Find where the given text appears and provide that cell's center as (x, y) coordinate. 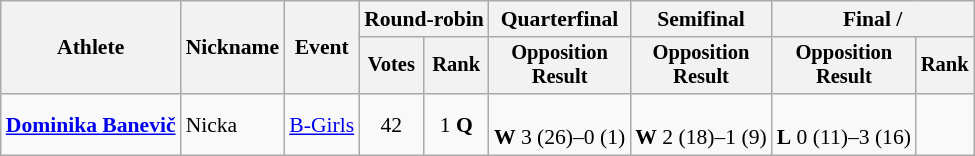
Nicka (233, 124)
Semifinal (700, 19)
Votes (391, 66)
Event (322, 48)
W 3 (26)–0 (1) (560, 124)
Quarterfinal (560, 19)
Athlete (91, 48)
Dominika Banevič (91, 124)
B-Girls (322, 124)
Final / (873, 19)
Nickname (233, 48)
L 0 (11)–3 (16) (844, 124)
1 Q (456, 124)
42 (391, 124)
W 2 (18)–1 (9) (700, 124)
Round-robin (424, 19)
